Determine the [X, Y] coordinate at the center of the cell enclosing the given text.  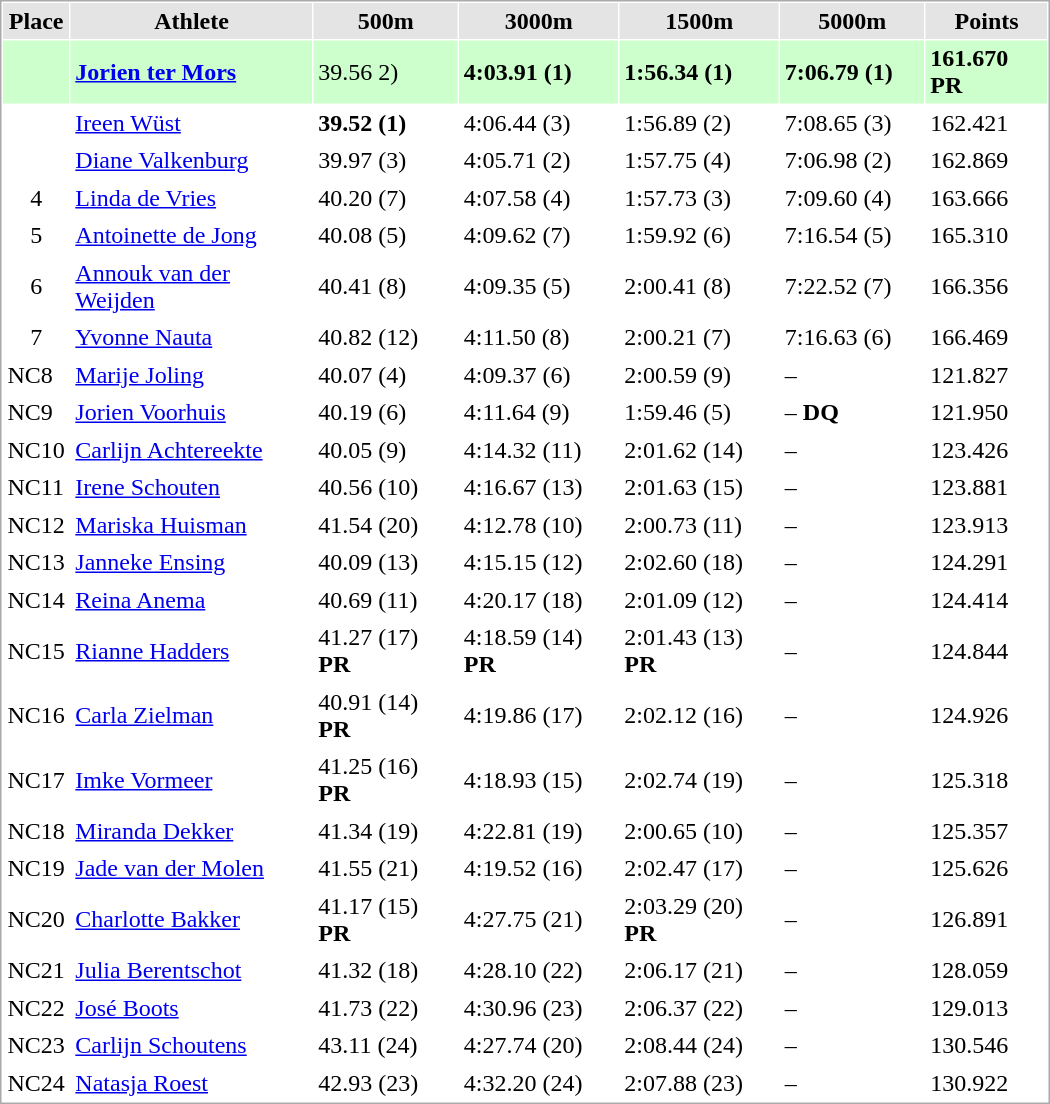
40.91 (14) PR [386, 716]
Janneke Ensing [192, 562]
4:18.59 (14) PR [538, 652]
7 [36, 338]
1:57.73 (3) [700, 198]
Carla Zielman [192, 716]
39.97 (3) [386, 160]
129.013 [987, 1008]
40.82 (12) [386, 338]
124.926 [987, 716]
124.414 [987, 600]
123.426 [987, 450]
2:00.73 (11) [700, 525]
166.469 [987, 338]
39.52 (1) [386, 123]
NC22 [36, 1008]
41.73 (22) [386, 1008]
7:08.65 (3) [852, 123]
Place [36, 21]
NC21 [36, 970]
41.55 (21) [386, 868]
2:01.09 (12) [700, 600]
NC18 [36, 831]
NC13 [36, 562]
2:02.60 (18) [700, 562]
José Boots [192, 1008]
NC23 [36, 1046]
162.869 [987, 160]
42.93 (23) [386, 1083]
2:02.74 (19) [700, 780]
2:02.47 (17) [700, 868]
Charlotte Bakker [192, 920]
Annouk van der Weijden [192, 286]
125.626 [987, 868]
4:22.81 (19) [538, 831]
123.913 [987, 525]
Points [987, 21]
4:07.58 (4) [538, 198]
165.310 [987, 236]
4:32.20 (24) [538, 1083]
2:08.44 (24) [700, 1046]
41.25 (16) PR [386, 780]
1:56.89 (2) [700, 123]
NC11 [36, 488]
4:20.17 (18) [538, 600]
2:03.29 (20) PR [700, 920]
Jade van der Molen [192, 868]
Marije Joling [192, 375]
NC8 [36, 375]
163.666 [987, 198]
Rianne Hadders [192, 652]
7:09.60 (4) [852, 198]
40.08 (5) [386, 236]
4:09.62 (7) [538, 236]
4:12.78 (10) [538, 525]
130.922 [987, 1083]
4:19.52 (16) [538, 868]
4:18.93 (15) [538, 780]
Carlijn Schoutens [192, 1046]
2:01.43 (13) PR [700, 652]
Jorien ter Mors [192, 72]
NC20 [36, 920]
41.34 (19) [386, 831]
NC15 [36, 652]
1500m [700, 21]
Imke Vormeer [192, 780]
4:05.71 (2) [538, 160]
4:28.10 (22) [538, 970]
NC24 [36, 1083]
Mariska Huisman [192, 525]
40.69 (11) [386, 600]
4:15.15 (12) [538, 562]
1:56.34 (1) [700, 72]
Jorien Voorhuis [192, 412]
41.17 (15) PR [386, 920]
41.32 (18) [386, 970]
123.881 [987, 488]
NC9 [36, 412]
Diane Valkenburg [192, 160]
7:16.54 (5) [852, 236]
1:59.46 (5) [700, 412]
40.05 (9) [386, 450]
4:27.74 (20) [538, 1046]
5 [36, 236]
121.950 [987, 412]
2:00.65 (10) [700, 831]
128.059 [987, 970]
– DQ [852, 412]
4:09.37 (6) [538, 375]
7:16.63 (6) [852, 338]
7:06.79 (1) [852, 72]
5000m [852, 21]
4 [36, 198]
Yvonne Nauta [192, 338]
Linda de Vries [192, 198]
500m [386, 21]
41.27 (17) PR [386, 652]
2:00.59 (9) [700, 375]
1:57.75 (4) [700, 160]
2:01.63 (15) [700, 488]
161.670 PR [987, 72]
2:01.62 (14) [700, 450]
43.11 (24) [386, 1046]
40.07 (4) [386, 375]
41.54 (20) [386, 525]
Athlete [192, 21]
6 [36, 286]
1:59.92 (6) [700, 236]
40.41 (8) [386, 286]
4:09.35 (5) [538, 286]
Carlijn Achtereekte [192, 450]
4:14.32 (11) [538, 450]
2:07.88 (23) [700, 1083]
2:06.17 (21) [700, 970]
162.421 [987, 123]
126.891 [987, 920]
Julia Berentschot [192, 970]
121.827 [987, 375]
4:11.50 (8) [538, 338]
40.09 (13) [386, 562]
4:11.64 (9) [538, 412]
2:00.41 (8) [700, 286]
40.56 (10) [386, 488]
NC17 [36, 780]
125.318 [987, 780]
Natasja Roest [192, 1083]
124.291 [987, 562]
125.357 [987, 831]
4:16.67 (13) [538, 488]
3000m [538, 21]
124.844 [987, 652]
166.356 [987, 286]
NC16 [36, 716]
39.56 2) [386, 72]
2:02.12 (16) [700, 716]
Miranda Dekker [192, 831]
2:06.37 (22) [700, 1008]
130.546 [987, 1046]
4:03.91 (1) [538, 72]
Irene Schouten [192, 488]
4:06.44 (3) [538, 123]
40.19 (6) [386, 412]
4:30.96 (23) [538, 1008]
4:27.75 (21) [538, 920]
2:00.21 (7) [700, 338]
40.20 (7) [386, 198]
NC12 [36, 525]
Antoinette de Jong [192, 236]
4:19.86 (17) [538, 716]
7:06.98 (2) [852, 160]
NC10 [36, 450]
Reina Anema [192, 600]
7:22.52 (7) [852, 286]
Ireen Wüst [192, 123]
NC14 [36, 600]
NC19 [36, 868]
